Return (X, Y) of the center of cell containing provided text 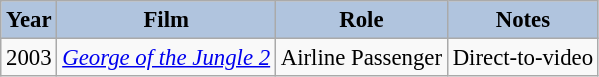
2003 (29, 58)
Airline Passenger (361, 58)
George of the Jungle 2 (166, 58)
Film (166, 20)
Role (361, 20)
Year (29, 20)
Direct-to-video (522, 58)
Notes (522, 20)
